Provide the [X, Y] coordinate of the cell's center where the given text is located.  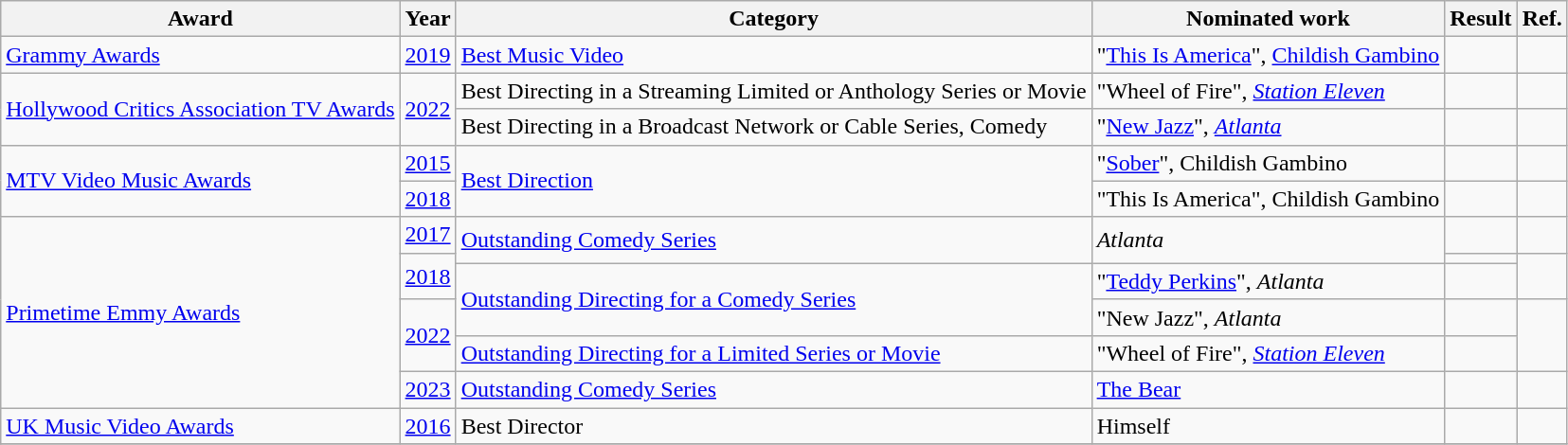
Best Direction [773, 181]
UK Music Video Awards [201, 425]
2017 [428, 235]
"Sober", Childish Gambino [1268, 163]
Year [428, 19]
2019 [428, 55]
Hollywood Critics Association TV Awards [201, 109]
2015 [428, 163]
Award [201, 19]
"Teddy Perkins", Atlanta [1268, 281]
Ref. [1542, 19]
Best Director [773, 425]
Grammy Awards [201, 55]
Category [773, 19]
The Bear [1268, 389]
Best Directing in a Broadcast Network or Cable Series, Comedy [773, 127]
Outstanding Directing for a Limited Series or Movie [773, 353]
2016 [428, 425]
Best Music Video [773, 55]
Nominated work [1268, 19]
Himself [1268, 425]
MTV Video Music Awards [201, 181]
Outstanding Directing for a Comedy Series [773, 299]
Atlanta [1268, 240]
Best Directing in a Streaming Limited or Anthology Series or Movie [773, 91]
2023 [428, 389]
Result [1481, 19]
Primetime Emmy Awards [201, 312]
